Output the (X, Y) coordinate of the center of the cell containing the given text.  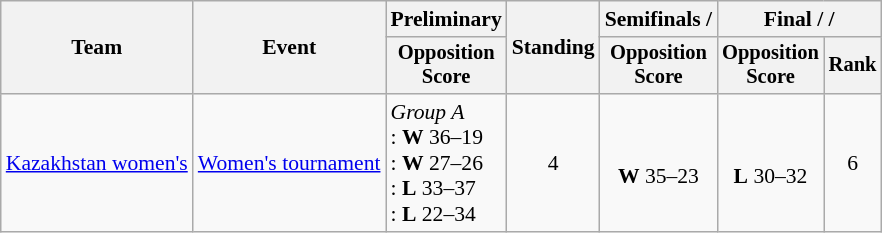
Group A: W 36–19: W 27–26: L 33–37: L 22–34 (446, 163)
Kazakhstan women's (97, 163)
Team (97, 48)
Semifinals / (658, 19)
Women's tournament (290, 163)
Event (290, 48)
Preliminary (446, 19)
Final / / (799, 19)
L 30–32 (770, 163)
Rank (853, 66)
Standing (554, 48)
6 (853, 163)
4 (554, 163)
W 35–23 (658, 163)
